Find where the given text appears and provide that cell's center as [x, y] coordinate. 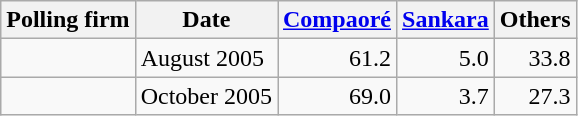
Sankara [446, 20]
Others [535, 20]
5.0 [446, 58]
69.0 [338, 96]
3.7 [446, 96]
Polling firm [68, 20]
August 2005 [206, 58]
Date [206, 20]
33.8 [535, 58]
October 2005 [206, 96]
27.3 [535, 96]
Compaoré [338, 20]
61.2 [338, 58]
